Scan for the cell matching the given text and deliver its (X, Y) coordinate at center. 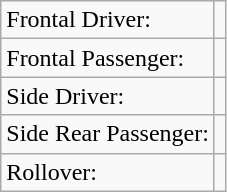
Frontal Passenger: (108, 58)
Rollover: (108, 172)
Side Driver: (108, 96)
Side Rear Passenger: (108, 134)
Frontal Driver: (108, 20)
